For the text-containing cell, return its midpoint in [x, y] coordinate format. 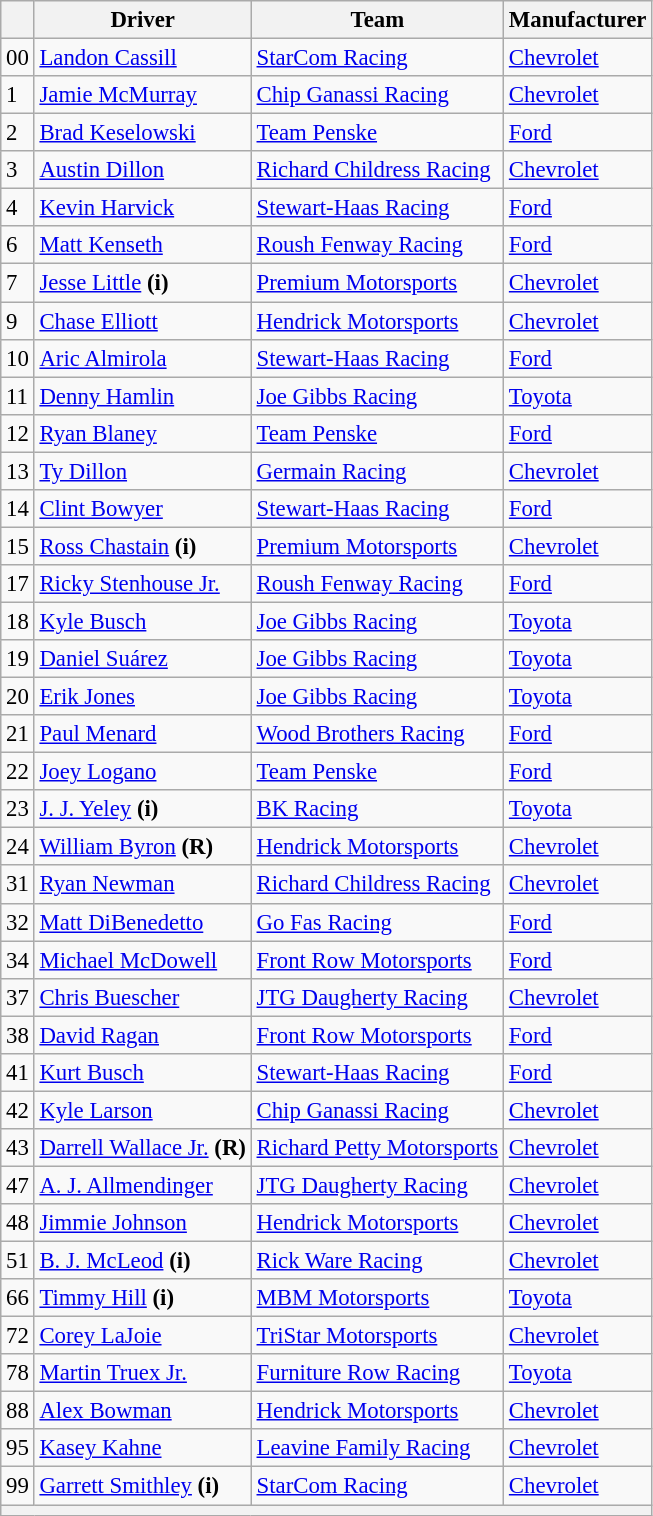
Rick Ware Racing [377, 1261]
12 [18, 433]
32 [18, 922]
51 [18, 1261]
43 [18, 1148]
18 [18, 621]
Aric Almirola [142, 358]
Daniel Suárez [142, 659]
1 [18, 95]
A. J. Allmendinger [142, 1185]
4 [18, 208]
10 [18, 358]
34 [18, 960]
Matt DiBenedetto [142, 922]
11 [18, 396]
Corey LaJoie [142, 1336]
BK Racing [377, 809]
Michael McDowell [142, 960]
Austin Dillon [142, 170]
Matt Kenseth [142, 245]
42 [18, 1110]
Team [377, 20]
Kasey Kahne [142, 1449]
Ryan Newman [142, 885]
20 [18, 697]
6 [18, 245]
3 [18, 170]
48 [18, 1223]
72 [18, 1336]
Manufacturer [578, 20]
B. J. McLeod (i) [142, 1261]
David Ragan [142, 1035]
Chris Buescher [142, 997]
99 [18, 1486]
Wood Brothers Racing [377, 734]
Timmy Hill (i) [142, 1298]
Germain Racing [377, 471]
Martin Truex Jr. [142, 1373]
Ty Dillon [142, 471]
Garrett Smithley (i) [142, 1486]
MBM Motorsports [377, 1298]
Go Fas Racing [377, 922]
TriStar Motorsports [377, 1336]
88 [18, 1411]
Kyle Busch [142, 621]
Kyle Larson [142, 1110]
24 [18, 847]
Furniture Row Racing [377, 1373]
J. J. Yeley (i) [142, 809]
Erik Jones [142, 697]
2 [18, 133]
9 [18, 321]
37 [18, 997]
Kurt Busch [142, 1073]
15 [18, 546]
Jesse Little (i) [142, 283]
31 [18, 885]
13 [18, 471]
00 [18, 58]
Jamie McMurray [142, 95]
Joey Logano [142, 772]
Leavine Family Racing [377, 1449]
19 [18, 659]
78 [18, 1373]
Ryan Blaney [142, 433]
Landon Cassill [142, 58]
66 [18, 1298]
Ricky Stenhouse Jr. [142, 584]
Clint Bowyer [142, 509]
Jimmie Johnson [142, 1223]
41 [18, 1073]
Darrell Wallace Jr. (R) [142, 1148]
Denny Hamlin [142, 396]
47 [18, 1185]
Richard Petty Motorsports [377, 1148]
Driver [142, 20]
95 [18, 1449]
22 [18, 772]
Paul Menard [142, 734]
Brad Keselowski [142, 133]
21 [18, 734]
William Byron (R) [142, 847]
38 [18, 1035]
Ross Chastain (i) [142, 546]
Chase Elliott [142, 321]
Alex Bowman [142, 1411]
7 [18, 283]
17 [18, 584]
23 [18, 809]
Kevin Harvick [142, 208]
14 [18, 509]
